Scan for the cell matching the given text and deliver its [x, y] coordinate at center. 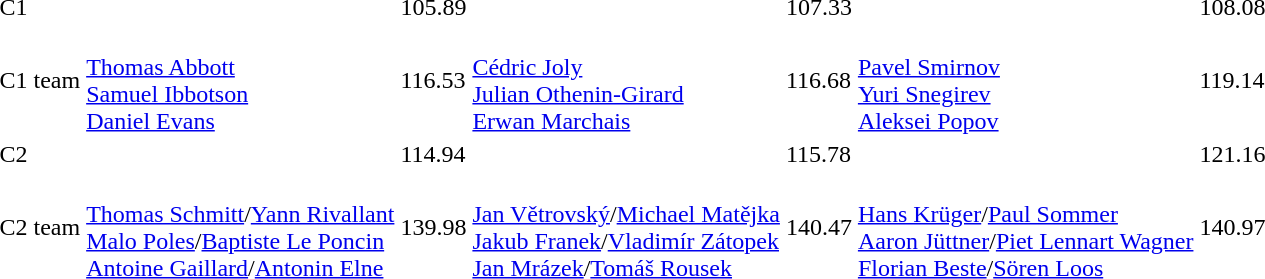
Thomas AbbottSamuel IbbotsonDaniel Evans [240, 80]
115.78 [818, 154]
116.68 [818, 80]
114.94 [434, 154]
116.53 [434, 80]
Cédric JolyJulian Othenin-GirardErwan Marchais [626, 80]
Pavel SmirnovYuri SnegirevAleksei Popov [1026, 80]
